Pinpoint the cell where the given text exists, returning its [x, y] midpoint coordinate. 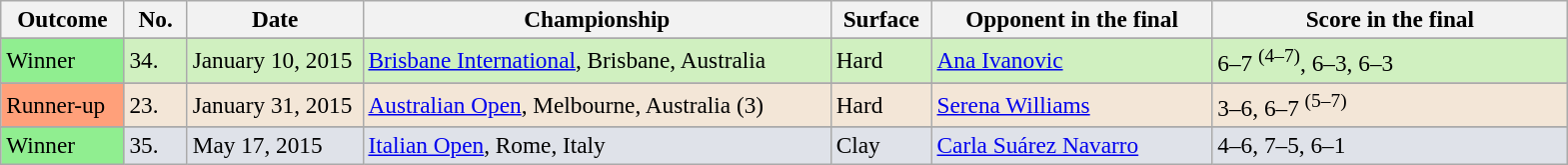
No. [156, 19]
Serena Williams [1071, 104]
35. [156, 145]
3–6, 6–7 (5–7) [1390, 104]
34. [156, 60]
Runner-up [62, 104]
4–6, 7–5, 6–1 [1390, 145]
Date [275, 19]
Clay [881, 145]
Ana Ivanovic [1071, 60]
Championship [597, 19]
Australian Open, Melbourne, Australia (3) [597, 104]
Outcome [62, 19]
6–7 (4–7), 6–3, 6–3 [1390, 60]
23. [156, 104]
Italian Open, Rome, Italy [597, 145]
Score in the final [1390, 19]
January 31, 2015 [275, 104]
Surface [881, 19]
January 10, 2015 [275, 60]
May 17, 2015 [275, 145]
Carla Suárez Navarro [1071, 145]
Opponent in the final [1071, 19]
Brisbane International, Brisbane, Australia [597, 60]
